Detect which cell encompasses the target text, then output its (X, Y) center coordinate. 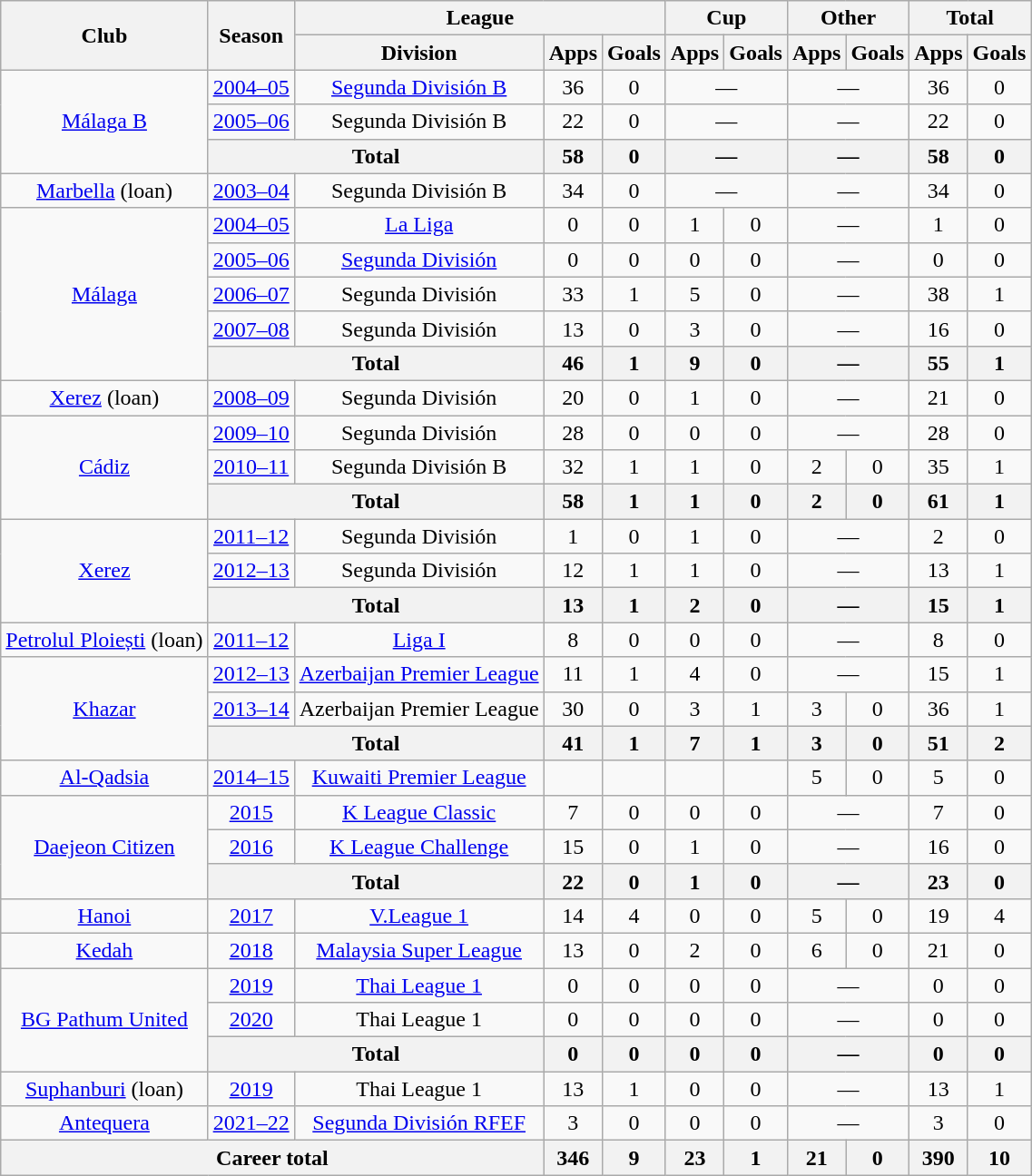
346 (573, 1158)
Marbella (loan) (104, 191)
30 (573, 709)
La Liga (419, 225)
Other (848, 18)
Malaysia Super League (419, 950)
Suphanburi (loan) (104, 1089)
Málaga B (104, 122)
2016 (251, 847)
V.League 1 (419, 916)
2003–04 (251, 191)
2018 (251, 950)
33 (573, 294)
14 (573, 916)
2015 (251, 812)
2014–15 (251, 778)
11 (573, 674)
19 (939, 916)
12 (573, 571)
BG Pathum United (104, 1019)
Xerez (loan) (104, 397)
Season (251, 35)
32 (573, 467)
2007–08 (251, 328)
Daejeon Citizen (104, 847)
League (479, 18)
6 (816, 950)
46 (573, 363)
2009–10 (251, 433)
Kuwaiti Premier League (419, 778)
390 (939, 1158)
K League Classic (419, 812)
Liga I (419, 640)
2010–11 (251, 467)
35 (939, 467)
20 (573, 397)
Hanoi (104, 916)
2017 (251, 916)
Antequera (104, 1123)
Cup (726, 18)
55 (939, 363)
Club (104, 35)
2021–22 (251, 1123)
2006–07 (251, 294)
Xerez (104, 571)
38 (939, 294)
Petrolul Ploiești (loan) (104, 640)
Segunda División RFEF (419, 1123)
41 (573, 743)
Cádiz (104, 467)
Division (419, 53)
51 (939, 743)
61 (939, 502)
Málaga (104, 294)
10 (999, 1158)
2008–09 (251, 397)
Career total (272, 1158)
2013–14 (251, 709)
2020 (251, 1020)
Khazar (104, 709)
Kedah (104, 950)
Al-Qadsia (104, 778)
K League Challenge (419, 847)
